Pinpoint the cell where the given text exists, returning its (x, y) midpoint coordinate. 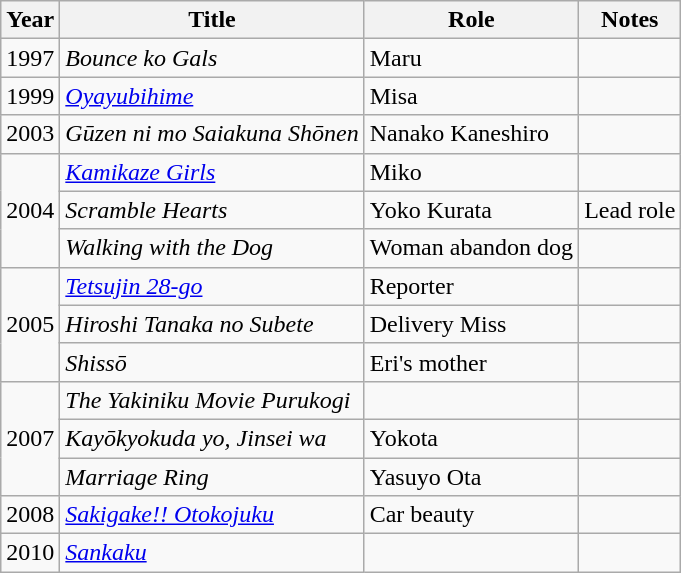
Car beauty (471, 515)
2005 (30, 324)
Walking with the Dog (212, 248)
Hiroshi Tanaka no Subete (212, 324)
Scramble Hearts (212, 210)
Notes (630, 20)
Maru (471, 58)
Delivery Miss (471, 324)
Tetsujin 28-go (212, 286)
2003 (30, 134)
Reporter (471, 286)
Yasuyo Ota (471, 477)
Sankaku (212, 553)
Eri's mother (471, 362)
Marriage Ring (212, 477)
Lead role (630, 210)
Nanako Kaneshiro (471, 134)
Oyayubihime (212, 96)
Yokota (471, 438)
Bounce ko Gals (212, 58)
Yoko Kurata (471, 210)
Title (212, 20)
Sakigake!! Otokojuku (212, 515)
Gūzen ni mo Saiakuna Shōnen (212, 134)
2007 (30, 438)
Role (471, 20)
Miko (471, 172)
Woman abandon dog (471, 248)
The Yakiniku Movie Purukogi (212, 400)
2004 (30, 210)
Year (30, 20)
2010 (30, 553)
2008 (30, 515)
Misa (471, 96)
1999 (30, 96)
1997 (30, 58)
Kayōkyokuda yo, Jinsei wa (212, 438)
Kamikaze Girls (212, 172)
Shissō (212, 362)
